Output the [x, y] coordinate of the center of the cell containing the given text.  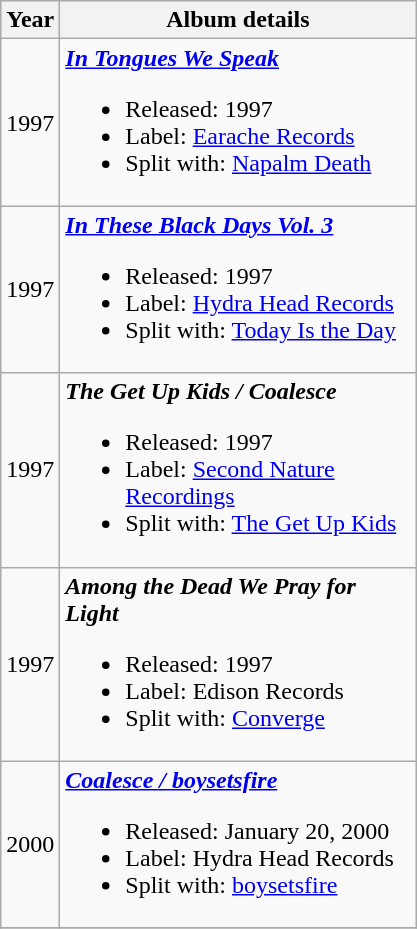
In Tongues We SpeakReleased: 1997Label: Earache RecordsSplit with: Napalm Death [238, 122]
Album details [238, 20]
The Get Up Kids / CoalesceReleased: 1997Label: Second Nature RecordingsSplit with: The Get Up Kids [238, 470]
Coalesce / boysetsfireReleased: January 20, 2000Label: Hydra Head RecordsSplit with: boysetsfire [238, 844]
Year [30, 20]
2000 [30, 844]
Among the Dead We Pray for LightReleased: 1997Label: Edison RecordsSplit with: Converge [238, 664]
In These Black Days Vol. 3Released: 1997Label: Hydra Head RecordsSplit with: Today Is the Day [238, 290]
